Provide the (X, Y) coordinate of the cell's center where the given text is located.  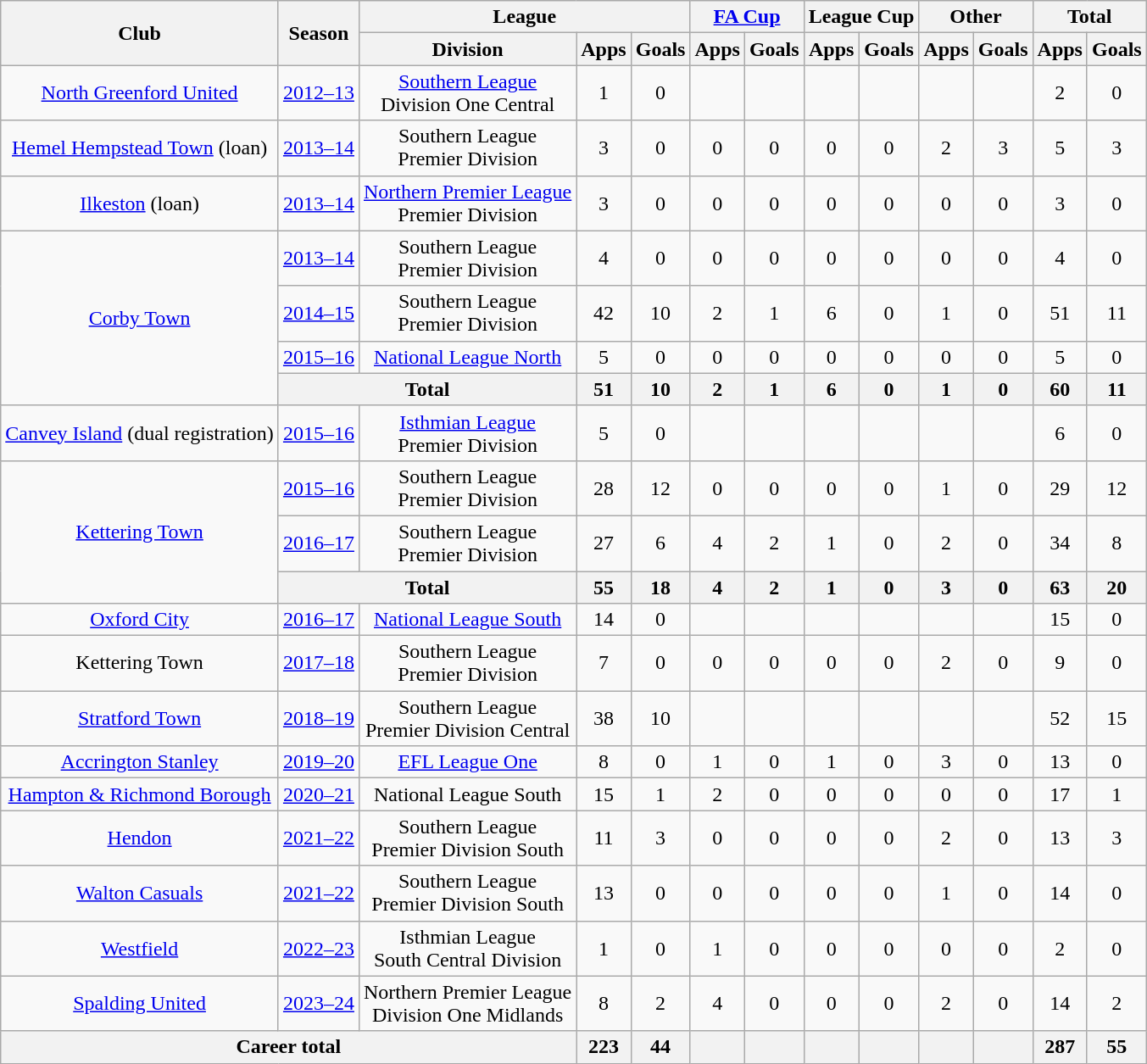
223 (604, 1047)
Spalding United (140, 1004)
2019–20 (319, 762)
63 (1060, 588)
18 (660, 588)
Northern Premier LeaguePremier Division (467, 203)
Hampton & Richmond Borough (140, 794)
North Greenford United (140, 93)
2014–15 (319, 314)
EFL League One (467, 762)
Canvey Island (dual registration) (140, 432)
287 (1060, 1047)
Southern LeaguePremier Division Central (467, 719)
2020–21 (319, 794)
Isthmian LeaguePremier Division (467, 432)
Club (140, 33)
Hendon (140, 838)
7 (604, 663)
2012–13 (319, 93)
Division (467, 49)
Oxford City (140, 620)
Southern LeagueDivision One Central (467, 93)
Walton Casuals (140, 894)
League Cup (861, 17)
Northern Premier LeagueDivision One Midlands (467, 1004)
17 (1060, 794)
Isthmian LeagueSouth Central Division (467, 948)
60 (1060, 389)
Stratford Town (140, 719)
29 (1060, 488)
20 (1116, 588)
2023–24 (319, 1004)
Accrington Stanley (140, 762)
League (524, 17)
9 (1060, 663)
Career total (288, 1047)
National League North (467, 357)
52 (1060, 719)
38 (604, 719)
2018–19 (319, 719)
FA Cup (747, 17)
Westfield (140, 948)
28 (604, 488)
Season (319, 33)
Ilkeston (loan) (140, 203)
Hemel Hempstead Town (loan) (140, 148)
44 (660, 1047)
27 (604, 543)
2017–18 (319, 663)
2022–23 (319, 948)
42 (604, 314)
Other (976, 17)
34 (1060, 543)
Corby Town (140, 318)
